Extract the [X, Y] coordinate from the center of the cell holding the provided text.  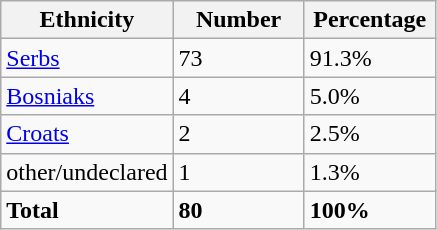
1 [238, 172]
2 [238, 134]
Number [238, 20]
Percentage [370, 20]
Bosniaks [87, 96]
4 [238, 96]
5.0% [370, 96]
Total [87, 210]
2.5% [370, 134]
1.3% [370, 172]
Croats [87, 134]
other/undeclared [87, 172]
Ethnicity [87, 20]
Serbs [87, 58]
100% [370, 210]
73 [238, 58]
91.3% [370, 58]
80 [238, 210]
